Capture the cell that displays the provided text and extract its (x, y) central coordinate. 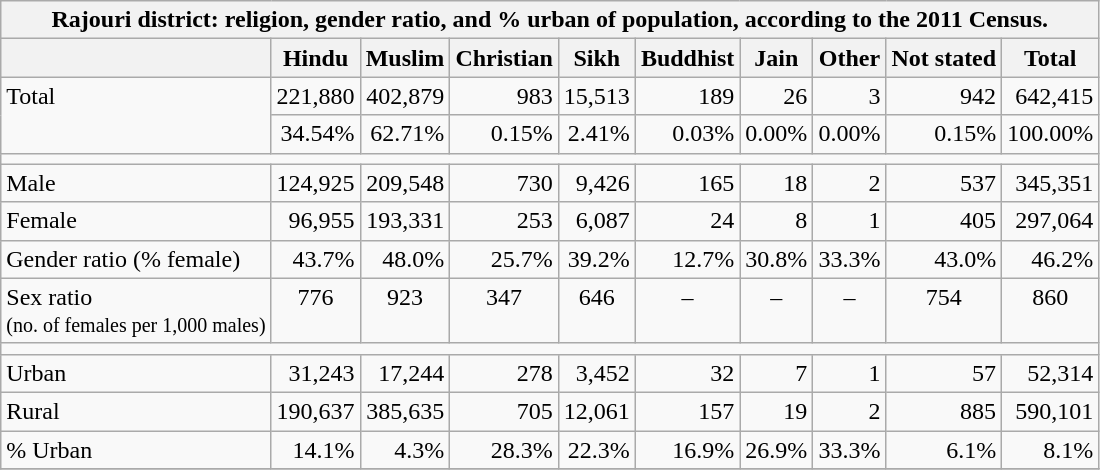
537 (944, 183)
9,426 (596, 183)
3,452 (596, 373)
24 (687, 221)
32 (687, 373)
12.7% (687, 259)
983 (504, 96)
Female (136, 221)
Muslim (405, 58)
30.8% (776, 259)
Sex ratio (no. of females per 1,000 males) (136, 310)
190,637 (316, 411)
25.7% (504, 259)
Jain (776, 58)
193,331 (405, 221)
Buddhist (687, 58)
157 (687, 411)
96,955 (316, 221)
3 (850, 96)
43.7% (316, 259)
347 (504, 310)
8.1% (1050, 449)
48.0% (405, 259)
43.0% (944, 259)
34.54% (316, 134)
253 (504, 221)
19 (776, 411)
754 (944, 310)
189 (687, 96)
22.3% (596, 449)
52,314 (1050, 373)
402,879 (405, 96)
124,925 (316, 183)
209,548 (405, 183)
942 (944, 96)
385,635 (405, 411)
730 (504, 183)
860 (1050, 310)
885 (944, 411)
646 (596, 310)
62.71% (405, 134)
7 (776, 373)
% Urban (136, 449)
Christian (504, 58)
16.9% (687, 449)
57 (944, 373)
14.1% (316, 449)
221,880 (316, 96)
8 (776, 221)
Sikh (596, 58)
39.2% (596, 259)
Rural (136, 411)
2.41% (596, 134)
923 (405, 310)
Hindu (316, 58)
Gender ratio (% female) (136, 259)
4.3% (405, 449)
Urban (136, 373)
278 (504, 373)
Rajouri district: religion, gender ratio, and % urban of population, according to the 2011 Census. (550, 20)
18 (776, 183)
776 (316, 310)
46.2% (1050, 259)
6.1% (944, 449)
28.3% (504, 449)
31,243 (316, 373)
345,351 (1050, 183)
Other (850, 58)
100.00% (1050, 134)
26.9% (776, 449)
705 (504, 411)
12,061 (596, 411)
165 (687, 183)
Male (136, 183)
17,244 (405, 373)
297,064 (1050, 221)
26 (776, 96)
6,087 (596, 221)
0.03% (687, 134)
405 (944, 221)
642,415 (1050, 96)
15,513 (596, 96)
Not stated (944, 58)
590,101 (1050, 411)
